Output the [x, y] coordinate of the center of the cell containing the given text.  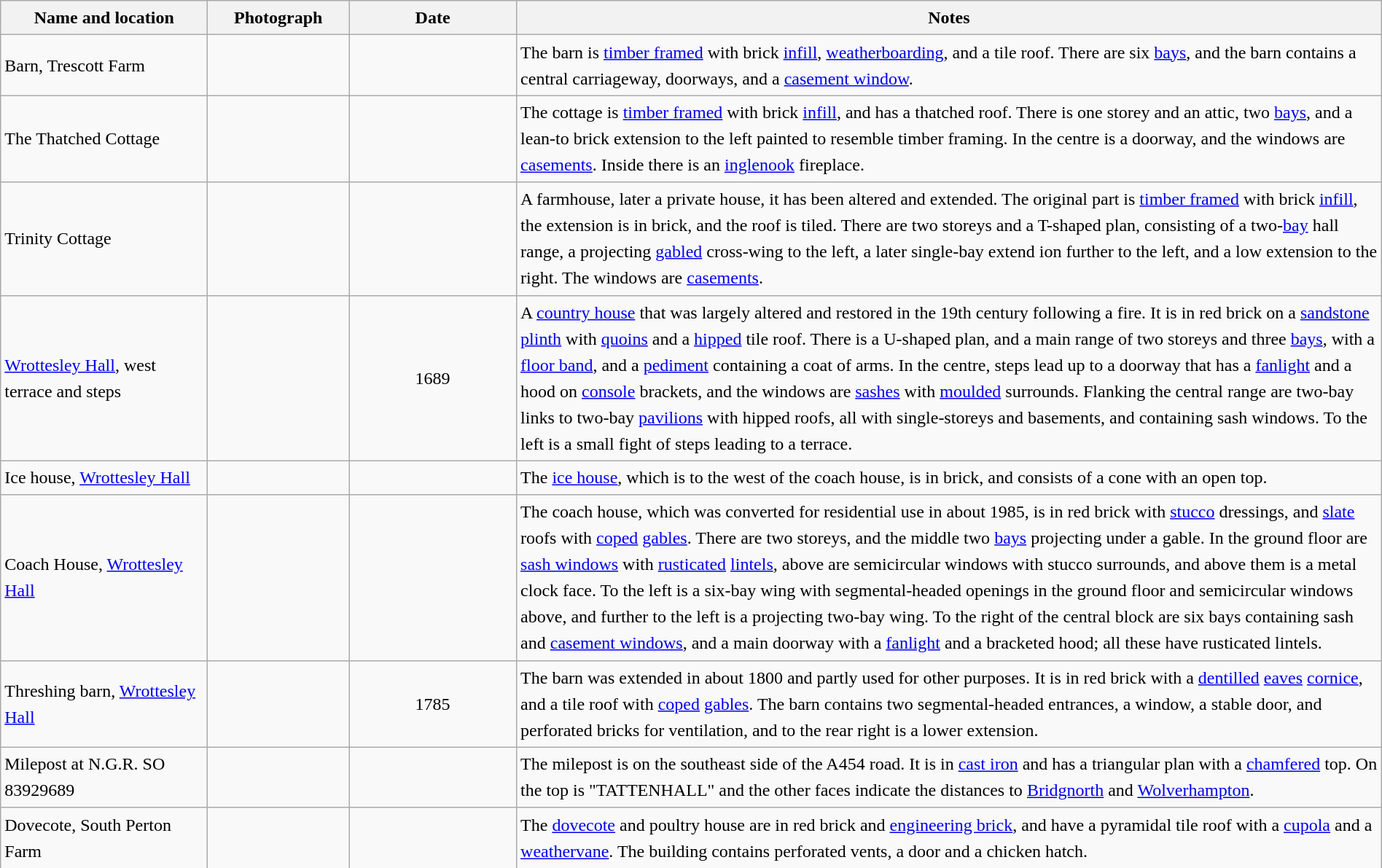
Notes [949, 17]
Name and location [104, 17]
Coach House, Wrottesley Hall [104, 577]
1689 [433, 378]
Wrottesley Hall, west terrace and steps [104, 378]
The Thatched Cottage [104, 138]
The ice house, which is to the west of the coach house, is in brick, and consists of a cone with an open top. [949, 478]
Milepost at N.G.R. SO 83929689 [104, 777]
Date [433, 17]
1785 [433, 704]
Photograph [278, 17]
Ice house, Wrottesley Hall [104, 478]
Trinity Cottage [104, 239]
Dovecote, South Perton Farm [104, 838]
Threshing barn, Wrottesley Hall [104, 704]
Barn, Trescott Farm [104, 66]
